Detect which cell encompasses the target text, then output its (x, y) center coordinate. 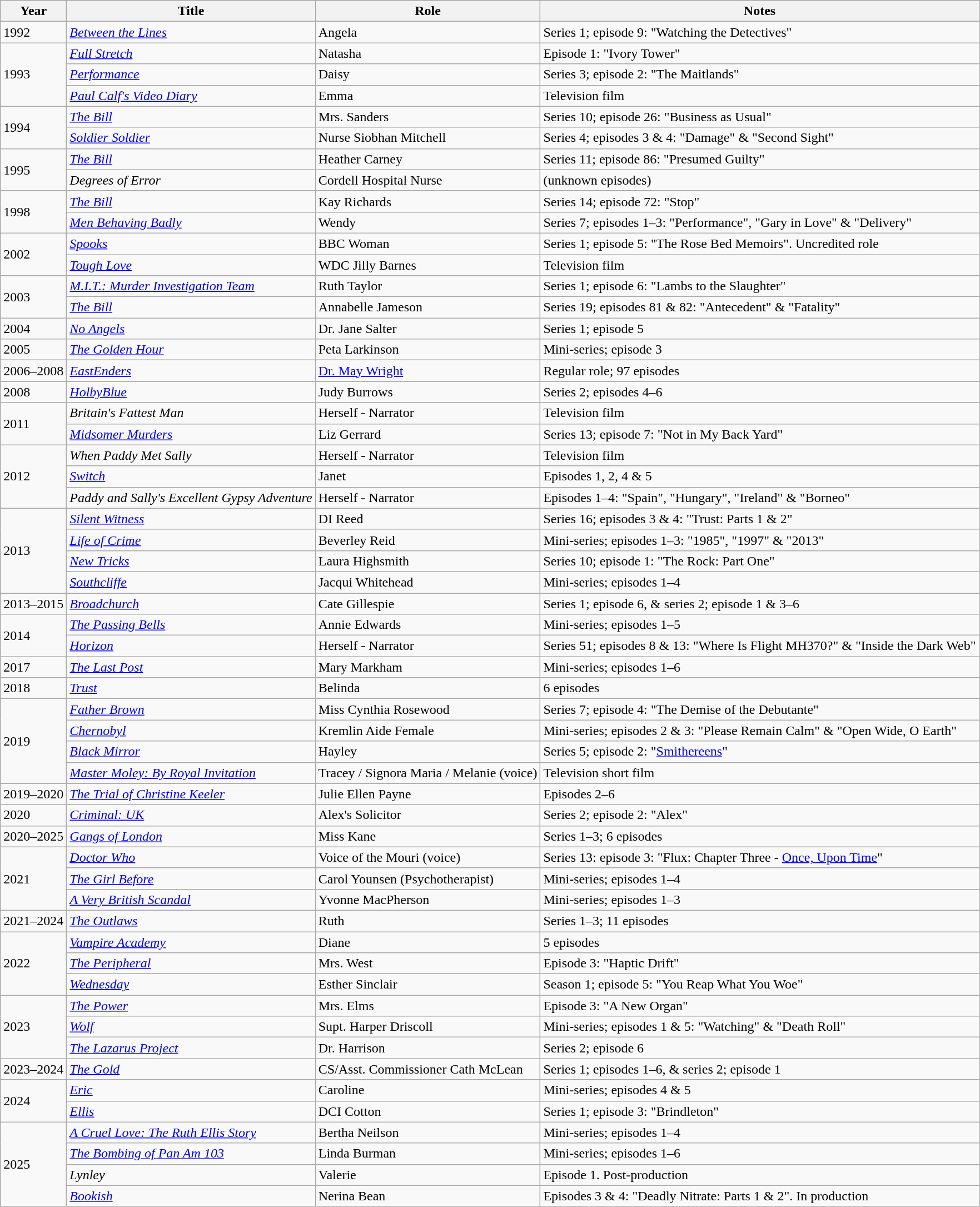
The Passing Bells (191, 625)
2018 (33, 688)
Soldier Soldier (191, 138)
Television short film (759, 773)
Dr. Harrison (428, 1048)
2012 (33, 476)
Doctor Who (191, 857)
Series 5; episode 2: "Smithereens" (759, 752)
Mini-series; episodes 1–5 (759, 625)
Mini-series; episodes 2 & 3: "Please Remain Calm" & "Open Wide, O Earth" (759, 731)
Supt. Harper Driscoll (428, 1027)
Paul Calf's Video Diary (191, 96)
Eric (191, 1090)
Vampire Academy (191, 942)
1992 (33, 32)
The Bombing of Pan Am 103 (191, 1154)
Horizon (191, 646)
1998 (33, 212)
Gangs of London (191, 836)
2013–2015 (33, 603)
Mary Markham (428, 667)
Britain's Fattest Man (191, 413)
Diane (428, 942)
2021–2024 (33, 921)
Series 7; episodes 1–3: "Performance", "Gary in Love" & "Delivery" (759, 222)
Series 1; episode 6: "Lambs to the Slaughter" (759, 286)
A Very British Scandal (191, 900)
1994 (33, 127)
2024 (33, 1101)
Bertha Neilson (428, 1133)
A Cruel Love: The Ruth Ellis Story (191, 1133)
Daisy (428, 74)
Episode 3: "Haptic Drift" (759, 963)
Nerina Bean (428, 1196)
2021 (33, 878)
2013 (33, 550)
Wolf (191, 1027)
Beverley Reid (428, 540)
Esther Sinclair (428, 985)
Master Moley: By Royal Invitation (191, 773)
Lynley (191, 1175)
Alex's Solicitor (428, 815)
Ruth (428, 921)
Full Stretch (191, 53)
Natasha (428, 53)
DCI Cotton (428, 1111)
Series 1; episode 5 (759, 329)
Regular role; 97 episodes (759, 371)
Series 13: episode 3: "Flux: Chapter Three - Once, Upon Time" (759, 857)
2025 (33, 1164)
Angela (428, 32)
Spooks (191, 244)
BBC Woman (428, 244)
Dr. Jane Salter (428, 329)
Series 1; episode 3: "Brindleton" (759, 1111)
2023–2024 (33, 1069)
Paddy and Sally's Excellent Gypsy Adventure (191, 498)
Tough Love (191, 265)
EastEnders (191, 371)
Mrs. Elms (428, 1006)
Trust (191, 688)
2004 (33, 329)
CS/Asst. Commissioner Cath McLean (428, 1069)
2017 (33, 667)
2019 (33, 741)
2019–2020 (33, 794)
2008 (33, 392)
Kay Richards (428, 201)
2011 (33, 424)
Series 14; episode 72: "Stop" (759, 201)
Episode 1: "Ivory Tower" (759, 53)
Series 3; episode 2: "The Maitlands" (759, 74)
Season 1; episode 5: "You Reap What You Woe" (759, 985)
Notes (759, 11)
DI Reed (428, 519)
Episodes 2–6 (759, 794)
Kremlin Aide Female (428, 731)
Degrees of Error (191, 180)
The Trial of Christine Keeler (191, 794)
Annabelle Jameson (428, 307)
Silent Witness (191, 519)
Valerie (428, 1175)
The Girl Before (191, 878)
Laura Highsmith (428, 561)
Chernobyl (191, 731)
Broadchurch (191, 603)
Yvonne MacPherson (428, 900)
Black Mirror (191, 752)
2003 (33, 297)
M.I.T.: Murder Investigation Team (191, 286)
Episodes 1, 2, 4 & 5 (759, 476)
Miss Cynthia Rosewood (428, 709)
The Gold (191, 1069)
Carol Younsen (Psychotherapist) (428, 878)
Series 1; episode 5: "The Rose Bed Memoirs". Uncredited role (759, 244)
Cordell Hospital Nurse (428, 180)
Julie Ellen Payne (428, 794)
Liz Gerrard (428, 434)
Bookish (191, 1196)
The Last Post (191, 667)
Series 1–3; 6 episodes (759, 836)
Mrs. West (428, 963)
Linda Burman (428, 1154)
Mini-series; episodes 1–3 (759, 900)
Ruth Taylor (428, 286)
Miss Kane (428, 836)
2002 (33, 254)
2022 (33, 963)
WDC Jilly Barnes (428, 265)
Role (428, 11)
Series 1; episodes 1–6, & series 2; episode 1 (759, 1069)
No Angels (191, 329)
2005 (33, 350)
Jacqui Whitehead (428, 582)
Series 7; episode 4: "The Demise of the Debutante" (759, 709)
New Tricks (191, 561)
Series 16; episodes 3 & 4: "Trust: Parts 1 & 2" (759, 519)
Dr. May Wright (428, 371)
Caroline (428, 1090)
The Power (191, 1006)
Belinda (428, 688)
The Lazarus Project (191, 1048)
2023 (33, 1027)
Episode 3: "A New Organ" (759, 1006)
HolbyBlue (191, 392)
2014 (33, 635)
Series 2; episodes 4–6 (759, 392)
Series 2; episode 6 (759, 1048)
Episode 1. Post-production (759, 1175)
Annie Edwards (428, 625)
1993 (33, 74)
Series 1; episode 9: "Watching the Detectives" (759, 32)
Father Brown (191, 709)
Janet (428, 476)
Ellis (191, 1111)
Life of Crime (191, 540)
Mini-series; episode 3 (759, 350)
1995 (33, 170)
Men Behaving Badly (191, 222)
Mini-series; episodes 1 & 5: "Watching" & "Death Roll" (759, 1027)
5 episodes (759, 942)
Series 11; episode 86: "Presumed Guilty" (759, 159)
(unknown episodes) (759, 180)
Year (33, 11)
Series 2; episode 2: "Alex" (759, 815)
The Outlaws (191, 921)
2006–2008 (33, 371)
Title (191, 11)
Cate Gillespie (428, 603)
Series 1–3; 11 episodes (759, 921)
Series 10; episode 1: "The Rock: Part One" (759, 561)
Southcliffe (191, 582)
Between the Lines (191, 32)
Episodes 1–4: "Spain", "Hungary", "Ireland" & "Borneo" (759, 498)
6 episodes (759, 688)
Series 51; episodes 8 & 13: "Where Is Flight MH370?" & "Inside the Dark Web" (759, 646)
Heather Carney (428, 159)
Emma (428, 96)
Nurse Siobhan Mitchell (428, 138)
Series 4; episodes 3 & 4: "Damage" & "Second Sight" (759, 138)
The Golden Hour (191, 350)
Wendy (428, 222)
Performance (191, 74)
Tracey / Signora Maria / Melanie (voice) (428, 773)
Series 13; episode 7: "Not in My Back Yard" (759, 434)
Judy Burrows (428, 392)
Episodes 3 & 4: "Deadly Nitrate: Parts 1 & 2". In production (759, 1196)
Voice of the Mouri (voice) (428, 857)
Criminal: UK (191, 815)
Mini-series; episodes 4 & 5 (759, 1090)
Series 19; episodes 81 & 82: "Antecedent" & "Fatality" (759, 307)
Mrs. Sanders (428, 117)
Series 10; episode 26: "Business as Usual" (759, 117)
Hayley (428, 752)
Mini-series; episodes 1–3: "1985", "1997" & "2013" (759, 540)
The Peripheral (191, 963)
Wednesday (191, 985)
When Paddy Met Sally (191, 455)
2020–2025 (33, 836)
Midsomer Murders (191, 434)
2020 (33, 815)
Peta Larkinson (428, 350)
Series 1; episode 6, & series 2; episode 1 & 3–6 (759, 603)
Switch (191, 476)
